Capture the cell that displays the provided text and extract its (X, Y) central coordinate. 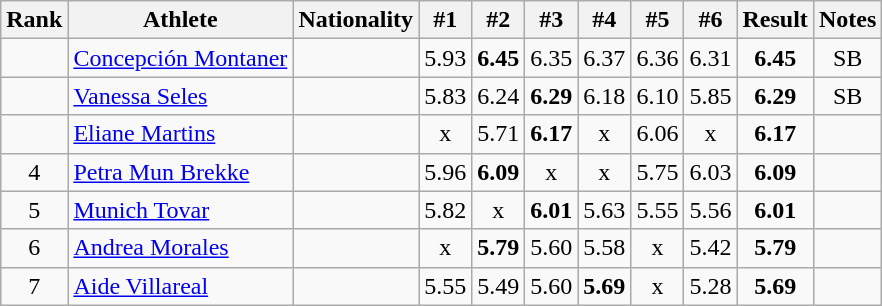
Vanessa Seles (180, 96)
6.36 (658, 58)
Aide Villareal (180, 286)
Concepción Montaner (180, 58)
5.93 (446, 58)
6.31 (710, 58)
#4 (604, 20)
5.82 (446, 210)
#3 (552, 20)
Eliane Martins (180, 134)
5.49 (498, 286)
5.56 (710, 210)
#1 (446, 20)
Athlete (180, 20)
5 (34, 210)
Andrea Morales (180, 248)
Petra Mun Brekke (180, 172)
6 (34, 248)
5.42 (710, 248)
6.10 (658, 96)
6.03 (710, 172)
#5 (658, 20)
Nationality (356, 20)
#6 (710, 20)
5.58 (604, 248)
Munich Tovar (180, 210)
7 (34, 286)
5.71 (498, 134)
Rank (34, 20)
5.28 (710, 286)
6.37 (604, 58)
6.24 (498, 96)
Notes (847, 20)
5.96 (446, 172)
#2 (498, 20)
6.35 (552, 58)
6.18 (604, 96)
5.85 (710, 96)
5.83 (446, 96)
5.75 (658, 172)
Result (775, 20)
4 (34, 172)
5.63 (604, 210)
6.06 (658, 134)
